Provide the (x, y) coordinate of the cell's center where the given text is located.  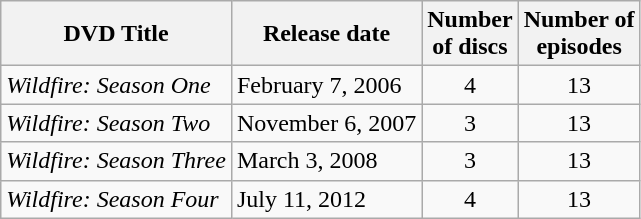
Wildfire: Season Two (116, 123)
Numberof discs (470, 34)
July 11, 2012 (326, 199)
February 7, 2006 (326, 85)
Wildfire: Season Three (116, 161)
Release date (326, 34)
March 3, 2008 (326, 161)
Number ofepisodes (579, 34)
Wildfire: Season Four (116, 199)
November 6, 2007 (326, 123)
DVD Title (116, 34)
Wildfire: Season One (116, 85)
